Locate the cell with the specified text and output its [X, Y] center coordinate. 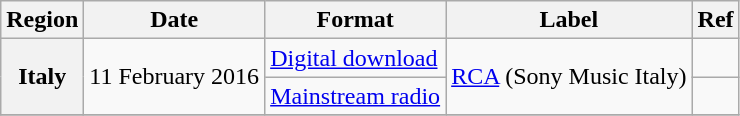
Digital download [356, 58]
Region [42, 20]
RCA (Sony Music Italy) [569, 77]
Label [569, 20]
11 February 2016 [174, 77]
Date [174, 20]
Format [356, 20]
Italy [42, 77]
Ref [716, 20]
Mainstream radio [356, 96]
